From the cell containing the given text, extract its center point as [X, Y] coordinate. 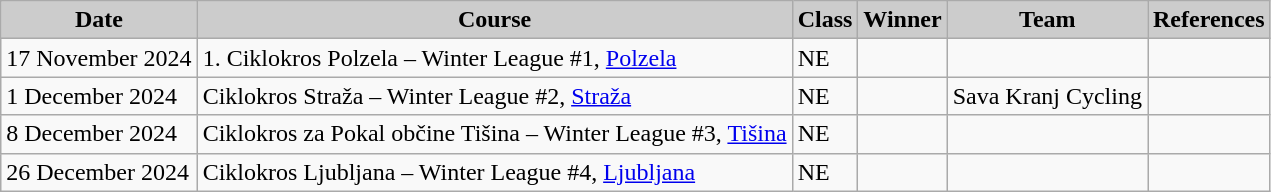
Sava Kranj Cycling [1047, 96]
References [1210, 20]
Ciklokros Straža – Winter League #2, Straža [494, 96]
1. Ciklokros Polzela – Winter League #1, Polzela [494, 58]
8 December 2024 [99, 134]
Ciklokros za Pokal občine Tišina – Winter League #3, Tišina [494, 134]
Winner [902, 20]
17 November 2024 [99, 58]
Class [825, 20]
Date [99, 20]
1 December 2024 [99, 96]
Team [1047, 20]
26 December 2024 [99, 172]
Ciklokros Ljubljana – Winter League #4, Ljubljana [494, 172]
Course [494, 20]
